Determine the (X, Y) coordinate at the center of the cell enclosing the given text.  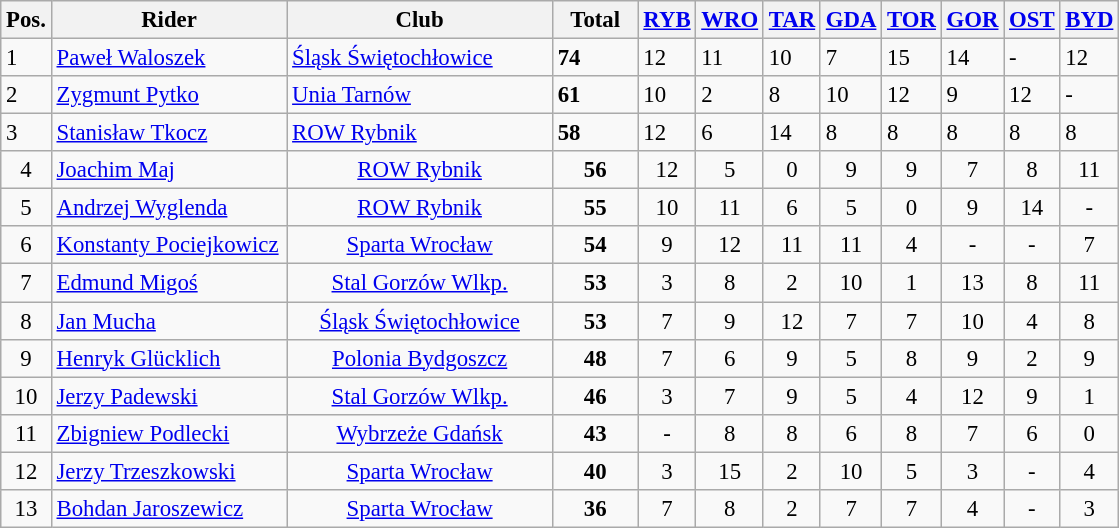
Konstanty Pociejkowicz (169, 245)
Jerzy Padewski (169, 396)
Total (595, 20)
Bohdan Jaroszewicz (169, 509)
Polonia Bydgoszcz (420, 358)
Zbigniew Podlecki (169, 433)
Pos. (26, 20)
WRO (730, 20)
Zygmunt Pytko (169, 95)
55 (595, 208)
61 (595, 95)
RYB (667, 20)
56 (595, 170)
Jan Mucha (169, 321)
Joachim Maj (169, 170)
Wybrzeże Gdańsk (420, 433)
Unia Tarnów (420, 95)
46 (595, 396)
OST (1032, 20)
Rider (169, 20)
43 (595, 433)
TAR (792, 20)
58 (595, 133)
Henryk Glücklich (169, 358)
Club (420, 20)
74 (595, 58)
Paweł Waloszek (169, 58)
TOR (912, 20)
48 (595, 358)
40 (595, 471)
Edmund Migoś (169, 283)
Jerzy Trzeszkowski (169, 471)
GOR (972, 20)
Andrzej Wyglenda (169, 208)
36 (595, 509)
BYD (1090, 20)
54 (595, 245)
Stanisław Tkocz (169, 133)
GDA (850, 20)
